Identify which cell holds the provided text, then report its [x, y] central coordinate. 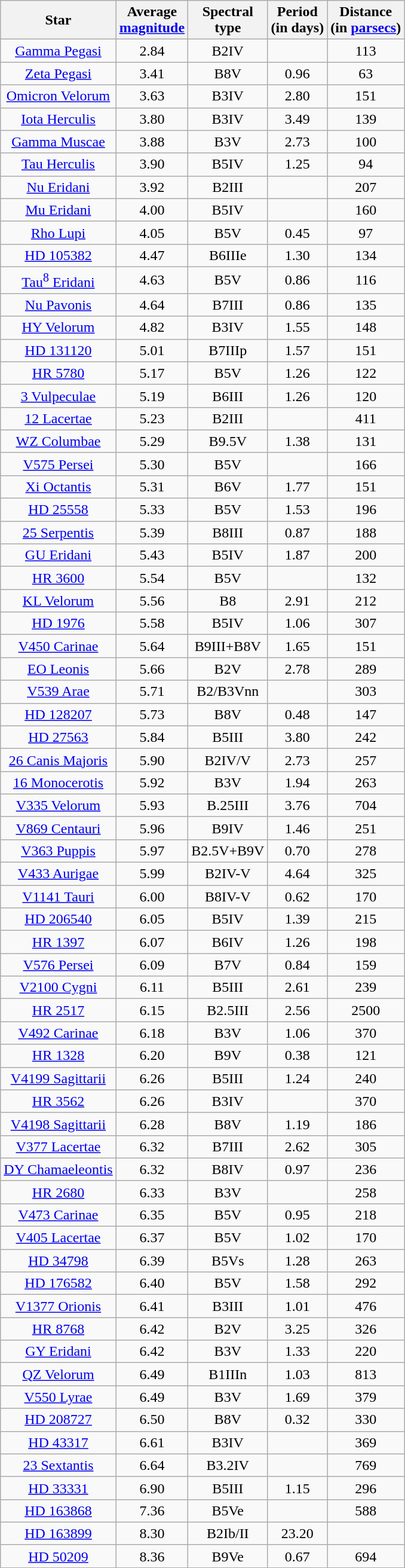
HR 5780 [59, 373]
122 [366, 373]
B2.5V+B9V [228, 851]
HD 43317 [59, 1442]
B5Vs [228, 1261]
B2IV [228, 51]
6.50 [152, 1420]
1.33 [297, 1352]
0.48 [297, 714]
476 [366, 1306]
HR 1328 [59, 1056]
1.87 [297, 555]
6.28 [152, 1124]
5.58 [152, 623]
Rho Lupi [59, 233]
V377 Lacertae [59, 1147]
HR 8768 [59, 1329]
Zeta Pegasi [59, 74]
121 [366, 1056]
V575 Persei [59, 464]
1.55 [297, 328]
369 [366, 1442]
DY Chamaeleontis [59, 1169]
6.07 [152, 942]
1.38 [297, 441]
B3.2IV [228, 1465]
B9Ve [228, 1556]
1.24 [297, 1078]
Xi Octantis [59, 487]
HR 3600 [59, 578]
3.76 [297, 805]
V405 Lacertae [59, 1238]
5.71 [152, 692]
B6III [228, 396]
B7IIIp [228, 350]
1.02 [297, 1238]
V473 Carinae [59, 1215]
Iota Herculis [59, 119]
HD 27563 [59, 737]
6.40 [152, 1283]
1.57 [297, 350]
Mu Eridani [59, 210]
HD 163899 [59, 1533]
1.58 [297, 1283]
5.23 [152, 418]
12 Lacertae [59, 418]
5.73 [152, 714]
B2/B3Vnn [228, 692]
278 [366, 851]
94 [366, 164]
4.82 [152, 328]
Spectraltype [228, 20]
5.33 [152, 510]
1.03 [297, 1374]
0.67 [297, 1556]
6.35 [152, 1215]
HR 2680 [59, 1192]
113 [366, 51]
Period(in days) [297, 20]
694 [366, 1556]
4.47 [152, 255]
132 [366, 578]
212 [366, 601]
HD 206540 [59, 919]
3.49 [297, 119]
148 [366, 328]
3.63 [152, 96]
2.61 [297, 988]
B7V [228, 965]
Omicron Velorum [59, 96]
V1141 Tauri [59, 897]
0.96 [297, 74]
6.09 [152, 965]
6.41 [152, 1306]
5.29 [152, 441]
2.80 [297, 96]
5.99 [152, 874]
0.87 [297, 533]
6.20 [152, 1056]
B5Ve [228, 1511]
V4198 Sagittarii [59, 1124]
0.95 [297, 1215]
379 [366, 1397]
WZ Columbae [59, 441]
B9V [228, 1056]
HD 105382 [59, 255]
Distance(in parsecs) [366, 20]
5.19 [152, 396]
26 Canis Majoris [59, 760]
V4199 Sagittarii [59, 1078]
0.97 [297, 1169]
330 [366, 1420]
5.54 [152, 578]
1.77 [297, 487]
186 [366, 1124]
GY Eridani [59, 1352]
GU Eridani [59, 555]
1.25 [297, 164]
0.38 [297, 1056]
3.92 [152, 187]
6.90 [152, 1488]
HD 34798 [59, 1261]
159 [366, 965]
813 [366, 1374]
166 [366, 464]
HR 1397 [59, 942]
704 [366, 805]
139 [366, 119]
HD 25558 [59, 510]
HD 131120 [59, 350]
2.56 [297, 1010]
6.18 [152, 1033]
6.39 [152, 1261]
V335 Velorum [59, 805]
HD 163868 [59, 1511]
769 [366, 1465]
134 [366, 255]
HD 208727 [59, 1420]
1.94 [297, 783]
5.96 [152, 828]
3.90 [152, 164]
196 [366, 510]
B8 [228, 601]
116 [366, 280]
HD 176582 [59, 1283]
303 [366, 692]
6.64 [152, 1465]
200 [366, 555]
5.43 [152, 555]
QZ Velorum [59, 1374]
325 [366, 874]
258 [366, 1192]
97 [366, 233]
4.00 [152, 210]
131 [366, 441]
239 [366, 988]
V550 Lyrae [59, 1397]
0.62 [297, 897]
6.00 [152, 897]
305 [366, 1147]
3 Vulpeculae [59, 396]
6.61 [152, 1442]
Gamma Muscae [59, 142]
HR 3562 [59, 1101]
6.15 [152, 1010]
5.17 [152, 373]
B2.5III [228, 1010]
Averagemagnitude [152, 20]
240 [366, 1078]
HD 1976 [59, 623]
5.31 [152, 487]
242 [366, 737]
5.84 [152, 737]
207 [366, 187]
257 [366, 760]
8.36 [152, 1556]
6.33 [152, 1192]
3.88 [152, 142]
B3III [228, 1306]
4.63 [152, 280]
135 [366, 305]
218 [366, 1215]
289 [366, 669]
63 [366, 74]
V492 Carinae [59, 1033]
1.39 [297, 919]
1.19 [297, 1124]
160 [366, 210]
2.84 [152, 51]
V539 Arae [59, 692]
1.15 [297, 1488]
1.46 [297, 828]
1.01 [297, 1306]
HD 128207 [59, 714]
B9.5V [228, 441]
147 [366, 714]
2.62 [297, 1147]
188 [366, 533]
6.11 [152, 988]
3.41 [152, 74]
B1IIIn [228, 1374]
1.69 [297, 1397]
V363 Puppis [59, 851]
KL Velorum [59, 601]
HD 33331 [59, 1488]
120 [366, 396]
B8III [228, 533]
23 Sextantis [59, 1465]
3.25 [297, 1329]
Star [59, 20]
296 [366, 1488]
326 [366, 1329]
B2IV-V [228, 874]
B8IV-V [228, 897]
1.53 [297, 510]
V2100 Cygni [59, 988]
5.39 [152, 533]
588 [366, 1511]
6.05 [152, 919]
B6V [228, 487]
B9IV [228, 828]
25 Serpentis [59, 533]
5.90 [152, 760]
292 [366, 1283]
215 [366, 919]
5.64 [152, 646]
100 [366, 142]
5.30 [152, 464]
B8IV [228, 1169]
2.91 [297, 601]
8.30 [152, 1533]
5.92 [152, 783]
1.65 [297, 646]
198 [366, 942]
V433 Aurigae [59, 874]
V1377 Orionis [59, 1306]
B6IV [228, 942]
1.30 [297, 255]
0.45 [297, 233]
HY Velorum [59, 328]
Nu Eridani [59, 187]
5.93 [152, 805]
HD 50209 [59, 1556]
Gamma Pegasi [59, 51]
0.84 [297, 965]
B2IV/V [228, 760]
Nu Pavonis [59, 305]
5.01 [152, 350]
411 [366, 418]
251 [366, 828]
B2Ib/II [228, 1533]
EO Leonis [59, 669]
5.66 [152, 669]
23.20 [297, 1533]
B.25III [228, 805]
0.70 [297, 851]
307 [366, 623]
0.32 [297, 1420]
220 [366, 1352]
Tau8 Eridani [59, 280]
4.05 [152, 233]
Tau Herculis [59, 164]
5.56 [152, 601]
V450 Carinae [59, 646]
236 [366, 1169]
2.78 [297, 669]
B6IIIe [228, 255]
16 Monocerotis [59, 783]
1.28 [297, 1261]
B9III+B8V [228, 646]
V869 Centauri [59, 828]
6.37 [152, 1238]
7.36 [152, 1511]
5.97 [152, 851]
V576 Persei [59, 965]
2500 [366, 1010]
HR 2517 [59, 1010]
